From the cell containing the given text, extract its center point as (x, y) coordinate. 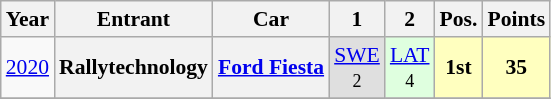
Year (28, 19)
Pos. (459, 19)
35 (516, 68)
Points (516, 19)
Car (271, 19)
SWE2 (357, 68)
1 (357, 19)
LAT4 (410, 68)
1st (459, 68)
Rallytechnology (134, 68)
2020 (28, 68)
2 (410, 19)
Ford Fiesta (271, 68)
Entrant (134, 19)
